From the cell containing the given text, extract its center point as [X, Y] coordinate. 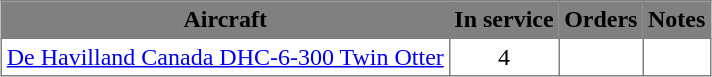
Notes [677, 20]
Aircraft [225, 20]
4 [504, 57]
De Havilland Canada DHC-6-300 Twin Otter [225, 57]
In service [504, 20]
Orders [601, 20]
